Find where the given text appears and provide that cell's center as [X, Y] coordinate. 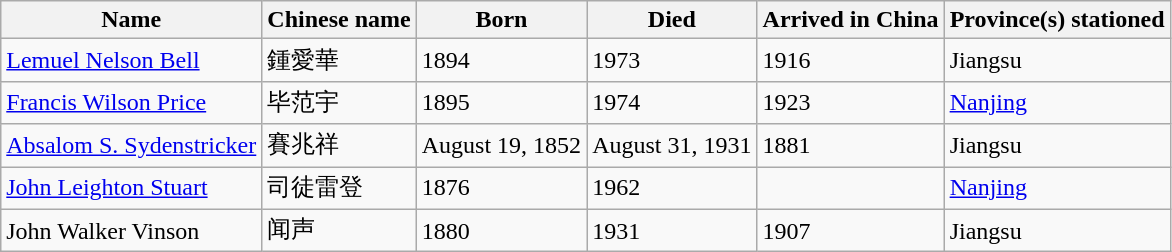
John Walker Vinson [132, 230]
1894 [501, 60]
1974 [672, 102]
1931 [672, 230]
Absalom S. Sydenstricker [132, 146]
毕范宇 [339, 102]
司徒雷登 [339, 188]
鍾愛華 [339, 60]
Born [501, 20]
Chinese name [339, 20]
1881 [850, 146]
John Leighton Stuart [132, 188]
1876 [501, 188]
1923 [850, 102]
August 31, 1931 [672, 146]
1880 [501, 230]
賽兆祥 [339, 146]
Province(s) stationed [1057, 20]
Francis Wilson Price [132, 102]
1895 [501, 102]
Lemuel Nelson Bell [132, 60]
1962 [672, 188]
1973 [672, 60]
August 19, 1852 [501, 146]
1916 [850, 60]
闻声 [339, 230]
Name [132, 20]
Died [672, 20]
1907 [850, 230]
Arrived in China [850, 20]
